Identify which cell holds the provided text, then report its (X, Y) central coordinate. 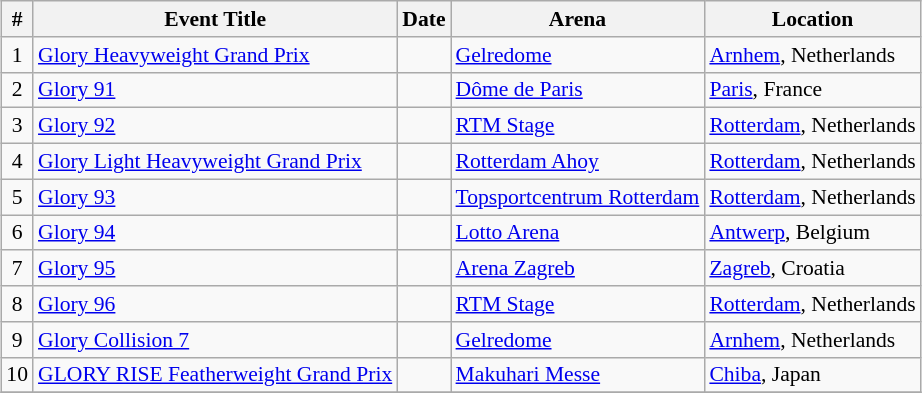
10 (17, 375)
1 (17, 55)
Glory 96 (215, 304)
Glory 92 (215, 126)
GLORY RISE Featherweight Grand Prix (215, 375)
Event Title (215, 19)
Glory Collision 7 (215, 340)
Antwerp, Belgium (812, 233)
Date (424, 19)
Rotterdam Ahoy (578, 162)
Paris, France (812, 90)
# (17, 19)
2 (17, 90)
Makuhari Messe (578, 375)
Glory Heavyweight Grand Prix (215, 55)
5 (17, 197)
8 (17, 304)
Arena (578, 19)
4 (17, 162)
Glory 95 (215, 269)
Location (812, 19)
Zagreb, Croatia (812, 269)
6 (17, 233)
Glory 91 (215, 90)
Arena Zagreb (578, 269)
Chiba, Japan (812, 375)
9 (17, 340)
Glory 93 (215, 197)
7 (17, 269)
Glory Light Heavyweight Grand Prix (215, 162)
Glory 94 (215, 233)
3 (17, 126)
Dôme de Paris (578, 90)
Lotto Arena (578, 233)
Topsportcentrum Rotterdam (578, 197)
